Detect which cell encompasses the target text, then output its (X, Y) center coordinate. 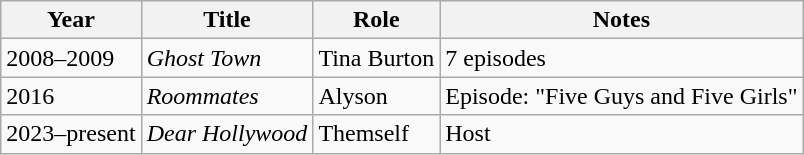
2016 (71, 96)
Roommates (227, 96)
Year (71, 20)
Episode: "Five Guys and Five Girls" (622, 96)
Ghost Town (227, 58)
2008–2009 (71, 58)
Notes (622, 20)
7 episodes (622, 58)
Title (227, 20)
2023–present (71, 134)
Role (376, 20)
Tina Burton (376, 58)
Alyson (376, 96)
Dear Hollywood (227, 134)
Host (622, 134)
Themself (376, 134)
